Extract the (x, y) coordinate from the center of the cell holding the provided text.  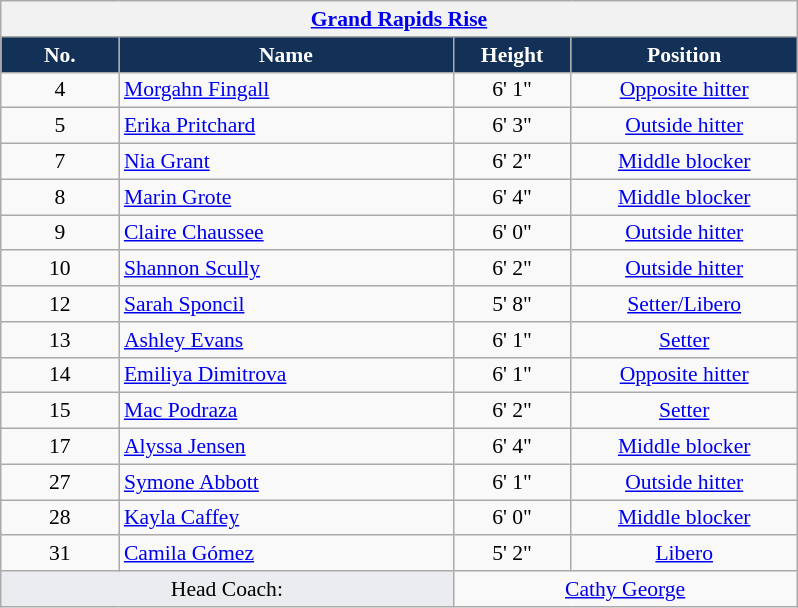
Name (286, 55)
9 (60, 233)
Setter/Libero (684, 304)
17 (60, 447)
Camila Gómez (286, 554)
Grand Rapids Rise (399, 19)
Height (512, 55)
28 (60, 518)
31 (60, 554)
7 (60, 162)
Position (684, 55)
Sarah Sponcil (286, 304)
Emiliya Dimitrova (286, 375)
Cathy George (625, 589)
10 (60, 269)
Mac Podraza (286, 411)
Shannon Scully (286, 269)
14 (60, 375)
Ashley Evans (286, 340)
Erika Pritchard (286, 126)
Nia Grant (286, 162)
4 (60, 90)
6' 3" (512, 126)
8 (60, 197)
5 (60, 126)
15 (60, 411)
Alyssa Jensen (286, 447)
Morgahn Fingall (286, 90)
Libero (684, 554)
5' 2" (512, 554)
Marin Grote (286, 197)
Claire Chaussee (286, 233)
Symone Abbott (286, 482)
5' 8" (512, 304)
13 (60, 340)
27 (60, 482)
No. (60, 55)
12 (60, 304)
Kayla Caffey (286, 518)
Head Coach: (227, 589)
